Scan for the cell matching the given text and deliver its [X, Y] coordinate at center. 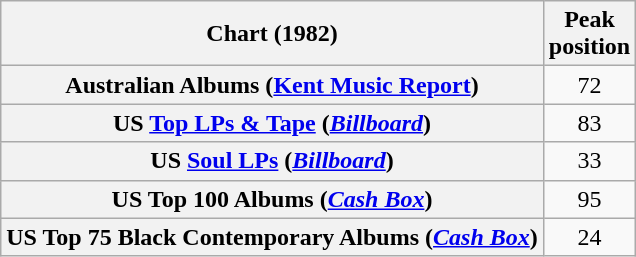
Peakposition [589, 34]
95 [589, 199]
Chart (1982) [272, 34]
72 [589, 85]
24 [589, 237]
US Soul LPs (Billboard) [272, 161]
83 [589, 123]
Australian Albums (Kent Music Report) [272, 85]
US Top 75 Black Contemporary Albums (Cash Box) [272, 237]
33 [589, 161]
US Top 100 Albums (Cash Box) [272, 199]
US Top LPs & Tape (Billboard) [272, 123]
